Search for the cell housing the specified text and yield its [x, y] center coordinate. 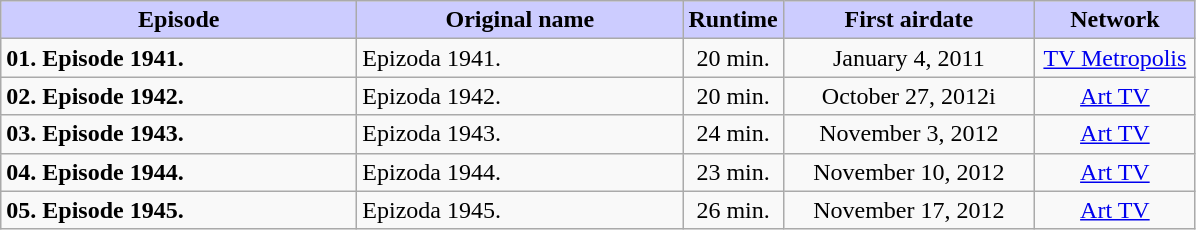
Runtime [733, 20]
January 4, 2011 [908, 58]
05. Episode 1945. [179, 210]
26 min. [733, 210]
Epizoda 1943. [520, 134]
TV Metropolis [1114, 58]
Epizoda 1941. [520, 58]
Episode [179, 20]
01. Episode 1941. [179, 58]
Original name [520, 20]
November 17, 2012 [908, 210]
November 3, 2012 [908, 134]
First airdate [908, 20]
October 27, 2012i [908, 96]
Network [1114, 20]
Epizoda 1942. [520, 96]
02. Episode 1942. [179, 96]
03. Episode 1943. [179, 134]
04. Episode 1944. [179, 172]
Epizoda 1945. [520, 210]
23 min. [733, 172]
November 10, 2012 [908, 172]
Epizoda 1944. [520, 172]
24 min. [733, 134]
